Return (x, y) of the center of cell containing provided text 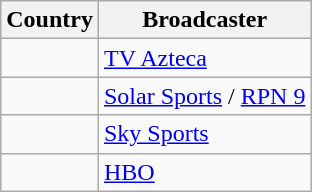
Sky Sports (204, 134)
Country (50, 20)
Solar Sports / RPN 9 (204, 96)
Broadcaster (204, 20)
TV Azteca (204, 58)
HBO (204, 172)
